Provide the [x, y] coordinate of the cell's center where the given text is located.  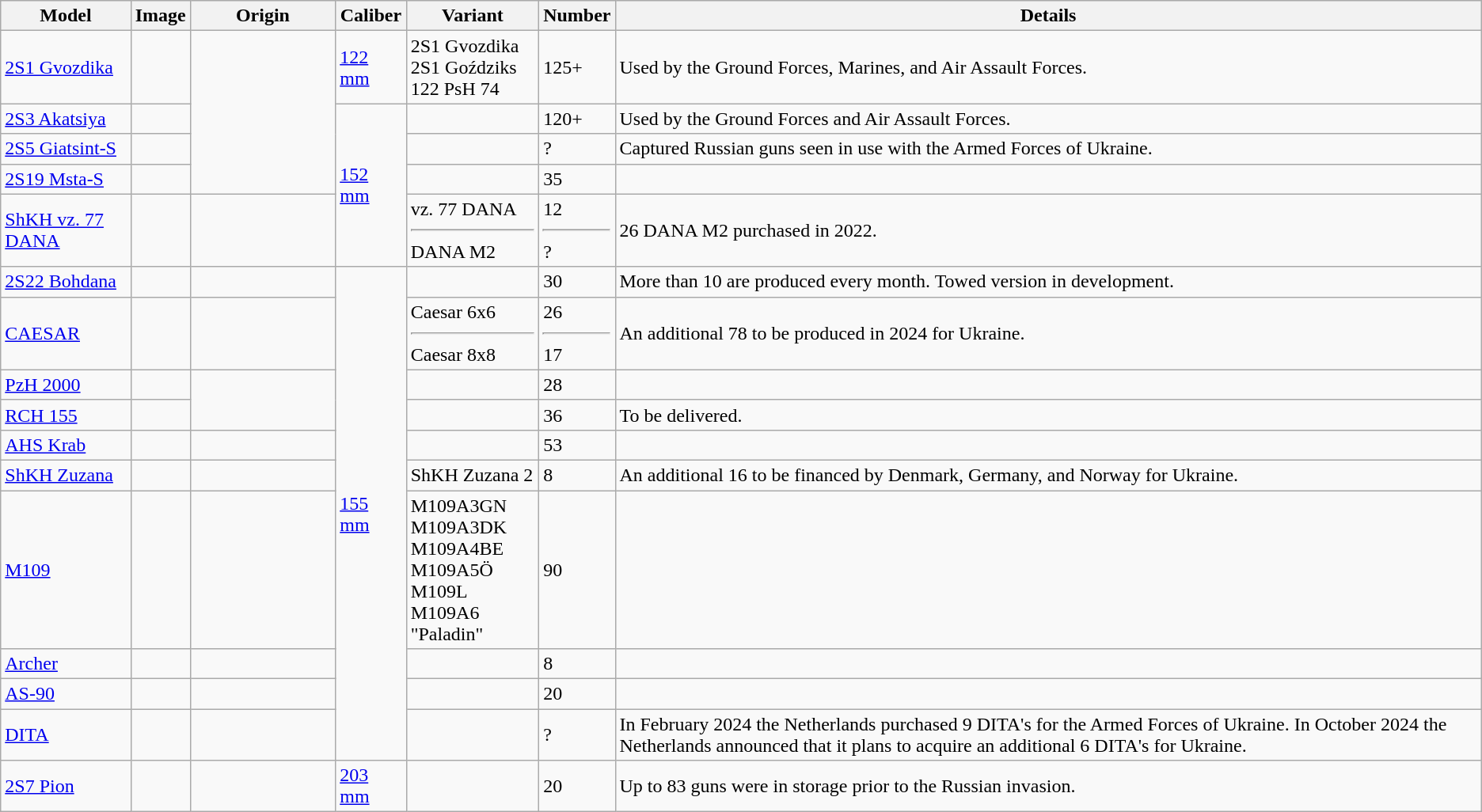
Image [160, 16]
2S5 Giatsint-S [66, 149]
Used by the Ground Forces, Marines, and Air Assault Forces. [1048, 67]
M109 [66, 570]
12? [577, 230]
Number [577, 16]
Origin [263, 16]
Caliber [370, 16]
36 [577, 415]
155 mm [370, 514]
2S1 Gvozdika2S1 Goździks122 PsH 74 [472, 67]
RCH 155 [66, 415]
120+ [577, 119]
152 mm [370, 185]
53 [577, 445]
Model [66, 16]
203 mm [370, 787]
DITA [66, 734]
Caesar 6x6Caesar 8x8 [472, 333]
CAESAR [66, 333]
AHS Krab [66, 445]
Captured Russian guns seen in use with the Armed Forces of Ukraine. [1048, 149]
ShKH vz. 77 DANA [66, 230]
2S22 Bohdana [66, 282]
2S3 Akatsiya [66, 119]
Up to 83 guns were in storage prior to the Russian invasion. [1048, 787]
ShKH Zuzana [66, 475]
Variant [472, 16]
2S1 Gvozdika [66, 67]
AS-90 [66, 694]
Used by the Ground Forces and Air Assault Forces. [1048, 119]
90 [577, 570]
2S19 Msta-S [66, 179]
ShKH Zuzana 2 [472, 475]
PzH 2000 [66, 385]
125+ [577, 67]
To be delivered. [1048, 415]
28 [577, 385]
More than 10 are produced every month. Towed version in development. [1048, 282]
An additional 16 to be financed by Denmark, Germany, and Norway for Ukraine. [1048, 475]
Details [1048, 16]
30 [577, 282]
vz. 77 DANADANA M2 [472, 230]
2S7 Pion [66, 787]
2617 [577, 333]
35 [577, 179]
26 DANA M2 purchased in 2022. [1048, 230]
An additional 78 to be produced in 2024 for Ukraine. [1048, 333]
122 mm [370, 67]
Archer [66, 664]
M109A3GNM109A3DKM109A4BEM109A5ÖM109LM109A6 "Paladin" [472, 570]
